Scan for the cell matching the given text and deliver its [x, y] coordinate at center. 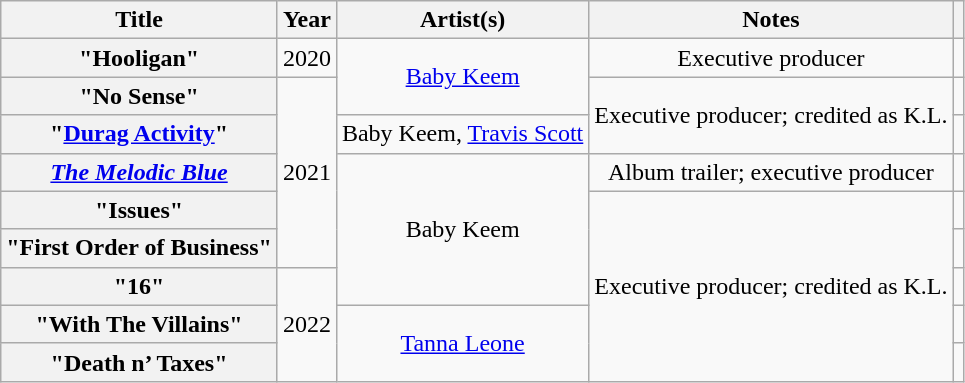
"Durag Activity" [140, 134]
Album trailer; executive producer [771, 172]
"Death n’ Taxes" [140, 362]
Executive producer [771, 58]
"No Sense" [140, 96]
2021 [306, 172]
"Issues" [140, 210]
"With The Villains" [140, 324]
2020 [306, 58]
"16" [140, 286]
"Hooligan" [140, 58]
The Melodic Blue [140, 172]
Notes [771, 20]
"First Order of Business" [140, 248]
Artist(s) [462, 20]
Tanna Leone [462, 343]
2022 [306, 324]
Year [306, 20]
Baby Keem, Travis Scott [462, 134]
Title [140, 20]
